Output the [x, y] coordinate of the center of the cell containing the given text.  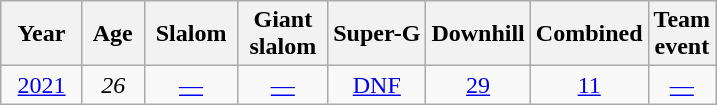
26 [113, 85]
DNF [377, 85]
Downhill [478, 34]
Year [42, 34]
Giant slalom [283, 34]
11 [589, 85]
Super-G [377, 34]
Combined [589, 34]
29 [478, 85]
Age [113, 34]
Slalom [191, 34]
2021 [42, 85]
Teamevent [682, 34]
